Determine the (X, Y) coordinate at the center of the cell enclosing the given text.  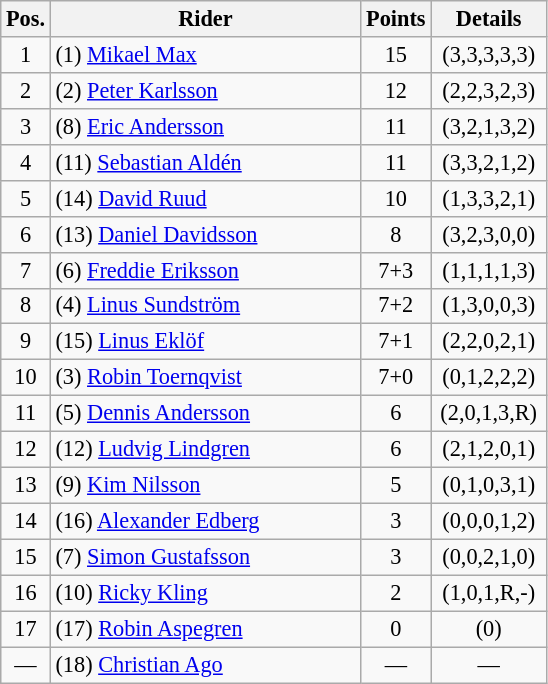
Pos. (26, 19)
(2,2,3,2,3) (488, 90)
(15) Linus Eklöf (205, 342)
0 (396, 629)
Rider (205, 19)
7+2 (396, 306)
(17) Robin Aspegren (205, 629)
(14) David Ruud (205, 198)
(13) Daniel Davidsson (205, 234)
7+0 (396, 378)
(3,3,2,1,2) (488, 162)
(6) Freddie Eriksson (205, 270)
(3,2,3,0,0) (488, 234)
(1,0,1,R,-) (488, 593)
(10) Ricky Kling (205, 593)
(5) Dennis Andersson (205, 414)
(4) Linus Sundström (205, 306)
16 (26, 593)
(11) Sebastian Aldén (205, 162)
(3) Robin Toernqvist (205, 378)
(0,1,2,2,2) (488, 378)
17 (26, 629)
7+3 (396, 270)
4 (26, 162)
(0,0,2,1,0) (488, 557)
13 (26, 485)
14 (26, 521)
(0,1,0,3,1) (488, 485)
(1,3,0,0,3) (488, 306)
(0,0,0,1,2) (488, 521)
Details (488, 19)
(7) Simon Gustafsson (205, 557)
(8) Eric Andersson (205, 126)
9 (26, 342)
1 (26, 55)
(16) Alexander Edberg (205, 521)
7 (26, 270)
7+1 (396, 342)
(2,1,2,0,1) (488, 450)
(0) (488, 629)
(9) Kim Nilsson (205, 485)
(12) Ludvig Lindgren (205, 450)
(2,0,1,3,R) (488, 414)
Points (396, 19)
(1,1,1,1,3) (488, 270)
(18) Christian Ago (205, 665)
(1) Mikael Max (205, 55)
(3,3,3,3,3) (488, 55)
(2,2,0,2,1) (488, 342)
(3,2,1,3,2) (488, 126)
(1,3,3,2,1) (488, 198)
(2) Peter Karlsson (205, 90)
